Output the (X, Y) coordinate of the center of the cell containing the given text.  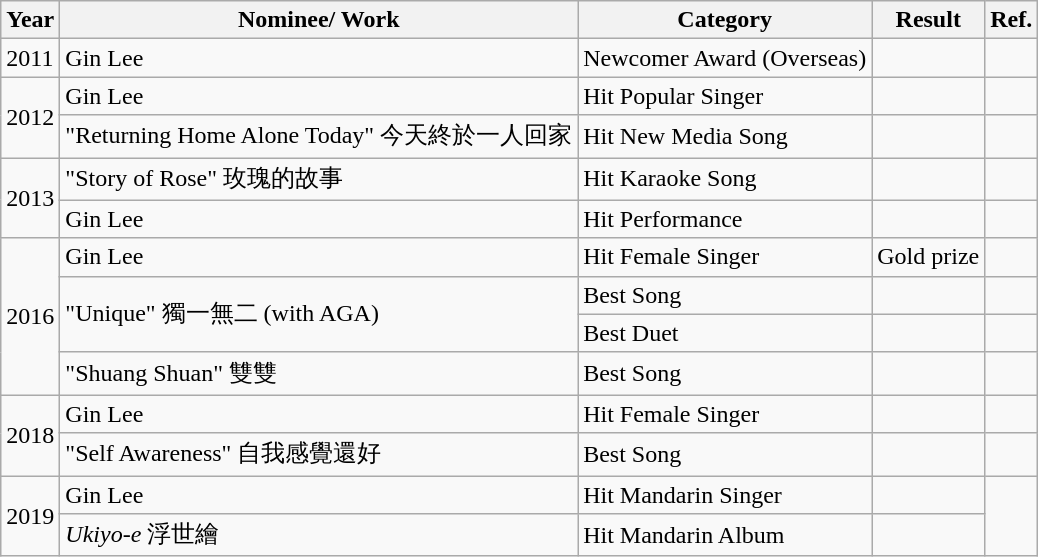
Year (30, 20)
Hit New Media Song (725, 136)
Ref. (1012, 20)
Gold prize (928, 257)
"Story of Rose" 玫瑰的故事 (319, 180)
2018 (30, 436)
2011 (30, 58)
Hit Karaoke Song (725, 180)
Hit Mandarin Album (725, 536)
Result (928, 20)
Hit Performance (725, 219)
Ukiyo-e 浮世繪 (319, 536)
Best Duet (725, 333)
2019 (30, 516)
"Shuang Shuan" 雙雙 (319, 374)
Category (725, 20)
"Self Awareness" 自我感覺還好 (319, 454)
"Returning Home Alone Today" 今天終於一人回家 (319, 136)
Hit Popular Singer (725, 96)
2016 (30, 316)
Hit Mandarin Singer (725, 495)
Nominee/ Work (319, 20)
2012 (30, 118)
Newcomer Award (Overseas) (725, 58)
"Unique" 獨一無二 (with AGA) (319, 314)
2013 (30, 198)
